Scan for the cell matching the given text and deliver its (X, Y) coordinate at center. 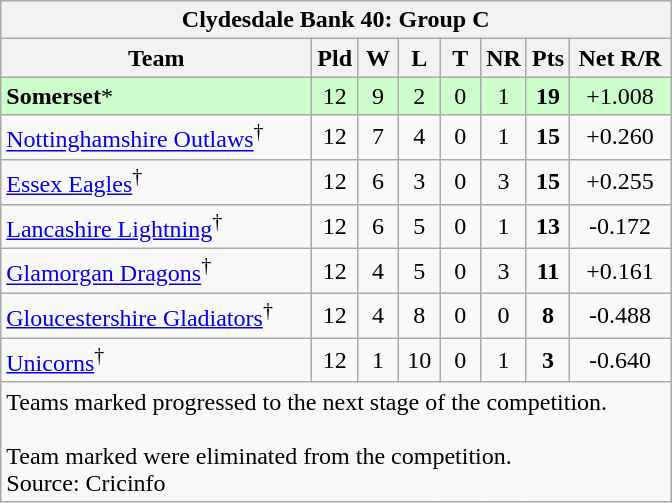
+0.260 (620, 138)
13 (548, 226)
Somerset* (156, 96)
-0.488 (620, 316)
Pld (335, 58)
-0.640 (620, 360)
L (420, 58)
Glamorgan Dragons† (156, 272)
+0.255 (620, 182)
Gloucestershire Gladiators† (156, 316)
Pts (548, 58)
Nottinghamshire Outlaws† (156, 138)
9 (378, 96)
+1.008 (620, 96)
-0.172 (620, 226)
+0.161 (620, 272)
Team (156, 58)
Teams marked progressed to the next stage of the competition.Team marked were eliminated from the competition.Source: Cricinfo (336, 442)
7 (378, 138)
Unicorns† (156, 360)
Net R/R (620, 58)
2 (420, 96)
10 (420, 360)
Lancashire Lightning† (156, 226)
W (378, 58)
19 (548, 96)
Clydesdale Bank 40: Group C (336, 20)
T (460, 58)
NR (504, 58)
11 (548, 272)
Essex Eagles† (156, 182)
